For the text-containing cell, return its midpoint in (x, y) coordinate format. 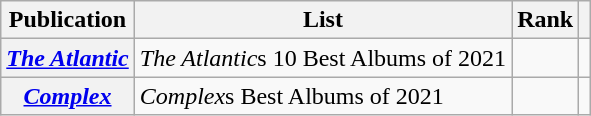
Publication (68, 20)
Rank (546, 20)
The Atlantics 10 Best Albums of 2021 (322, 58)
Complex (68, 96)
Complexs Best Albums of 2021 (322, 96)
List (322, 20)
The Atlantic (68, 58)
